Capture the cell that displays the provided text and extract its (x, y) central coordinate. 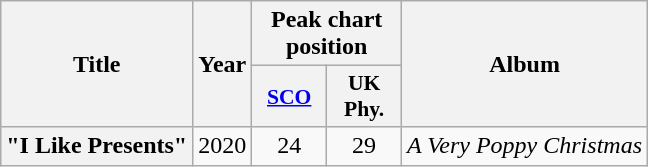
Album (525, 64)
2020 (222, 146)
"I Like Presents" (97, 146)
UKPhy. (364, 96)
SCO (290, 96)
A Very Poppy Christmas (525, 146)
Peak chart position (327, 34)
Title (97, 64)
29 (364, 146)
24 (290, 146)
Year (222, 64)
